Provide the [x, y] coordinate of the cell's center where the given text is located.  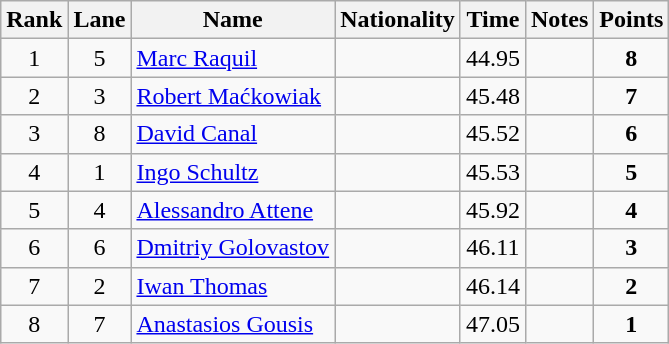
Notes [559, 20]
Robert Maćkowiak [233, 96]
Time [492, 20]
46.11 [492, 248]
Ingo Schultz [233, 172]
Marc Raquil [233, 58]
Rank [34, 20]
45.53 [492, 172]
Points [632, 20]
46.14 [492, 286]
Iwan Thomas [233, 286]
Name [233, 20]
45.92 [492, 210]
Dmitriy Golovastov [233, 248]
47.05 [492, 324]
Alessandro Attene [233, 210]
45.52 [492, 134]
45.48 [492, 96]
Anastasios Gousis [233, 324]
David Canal [233, 134]
Lane [100, 20]
Nationality [398, 20]
44.95 [492, 58]
